Search for the cell housing the specified text and yield its (X, Y) center coordinate. 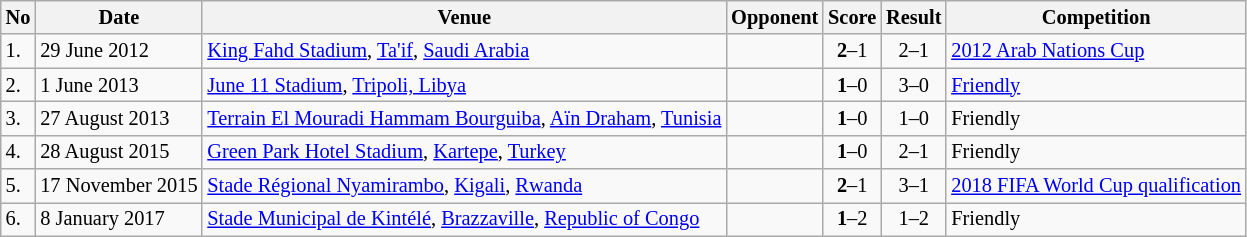
Stade Régional Nyamirambo, Kigali, Rwanda (464, 186)
6. (18, 219)
4. (18, 152)
2018 FIFA World Cup qualification (1096, 186)
8 January 2017 (118, 219)
3–0 (914, 85)
3–1 (914, 186)
27 August 2013 (118, 118)
1. (18, 51)
Venue (464, 17)
Stade Municipal de Kintélé, Brazzaville, Republic of Congo (464, 219)
June 11 Stadium, Tripoli, Libya (464, 85)
No (18, 17)
Competition (1096, 17)
Green Park Hotel Stadium, Kartepe, Turkey (464, 152)
King Fahd Stadium, Ta'if, Saudi Arabia (464, 51)
1 June 2013 (118, 85)
17 November 2015 (118, 186)
Result (914, 17)
2. (18, 85)
3. (18, 118)
2012 Arab Nations Cup (1096, 51)
Opponent (774, 17)
29 June 2012 (118, 51)
5. (18, 186)
Terrain El Mouradi Hammam Bourguiba, Aïn Draham, Tunisia (464, 118)
Date (118, 17)
28 August 2015 (118, 152)
Score (852, 17)
